Find where the given text appears and provide that cell's center as (X, Y) coordinate. 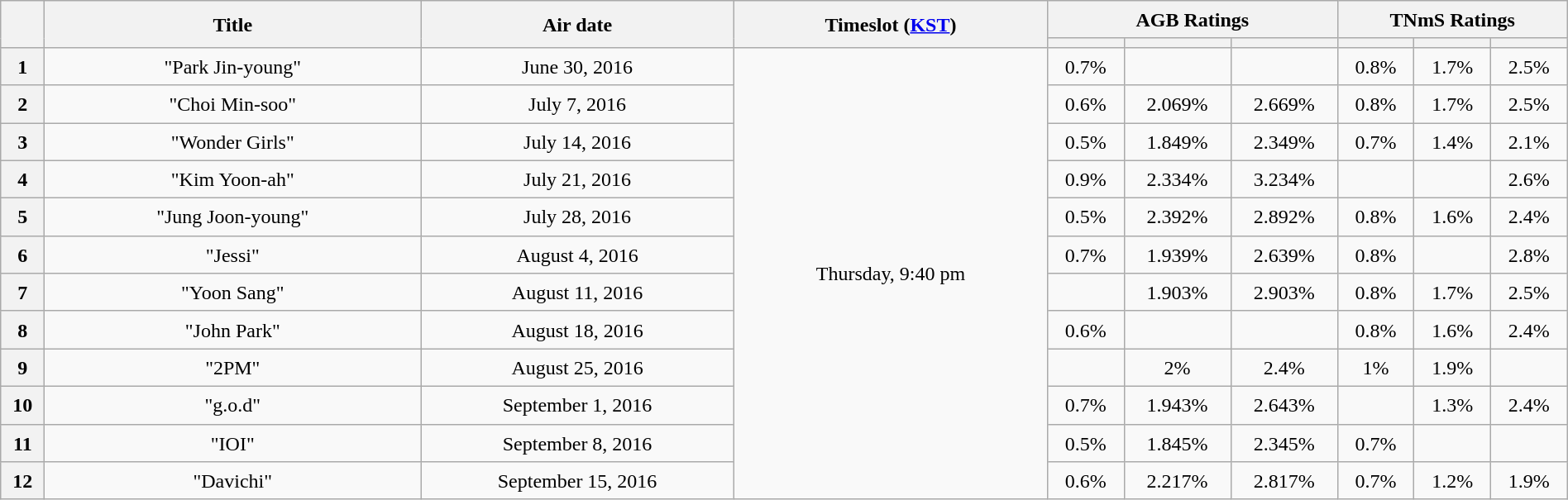
"Kim Yoon-ah" (233, 179)
1% (1376, 368)
August 25, 2016 (577, 368)
1.943% (1178, 405)
2.643% (1284, 405)
August 4, 2016 (577, 255)
TNmS Ratings (1452, 20)
"Jessi" (233, 255)
6 (23, 255)
7 (23, 293)
2.8% (1528, 255)
2.669% (1284, 104)
3 (23, 141)
8 (23, 330)
0.9% (1085, 179)
August 11, 2016 (577, 293)
1.2% (1452, 481)
July 28, 2016 (577, 217)
3.234% (1284, 179)
"Yoon Sang" (233, 293)
Air date (577, 25)
"John Park" (233, 330)
12 (23, 481)
"Jung Joon-young" (233, 217)
2.334% (1178, 179)
July 21, 2016 (577, 179)
2.903% (1284, 293)
September 15, 2016 (577, 481)
"Park Jin-young" (233, 66)
July 14, 2016 (577, 141)
2.6% (1528, 179)
2.1% (1528, 141)
Thursday, 9:40 pm (892, 273)
2.392% (1178, 217)
4 (23, 179)
1.903% (1178, 293)
August 18, 2016 (577, 330)
June 30, 2016 (577, 66)
2.817% (1284, 481)
2.639% (1284, 255)
10 (23, 405)
September 1, 2016 (577, 405)
1.849% (1178, 141)
1 (23, 66)
1.4% (1452, 141)
"g.o.d" (233, 405)
2.217% (1178, 481)
2.345% (1284, 443)
July 7, 2016 (577, 104)
2.069% (1178, 104)
September 8, 2016 (577, 443)
"IOI" (233, 443)
2.892% (1284, 217)
2% (1178, 368)
1.845% (1178, 443)
2 (23, 104)
11 (23, 443)
5 (23, 217)
Title (233, 25)
"Davichi" (233, 481)
AGB Ratings (1193, 20)
2.349% (1284, 141)
"Wonder Girls" (233, 141)
"2PM" (233, 368)
9 (23, 368)
Timeslot (KST) (892, 25)
"Choi Min-soo" (233, 104)
1.939% (1178, 255)
1.3% (1452, 405)
